Identify which cell holds the provided text, then report its [X, Y] central coordinate. 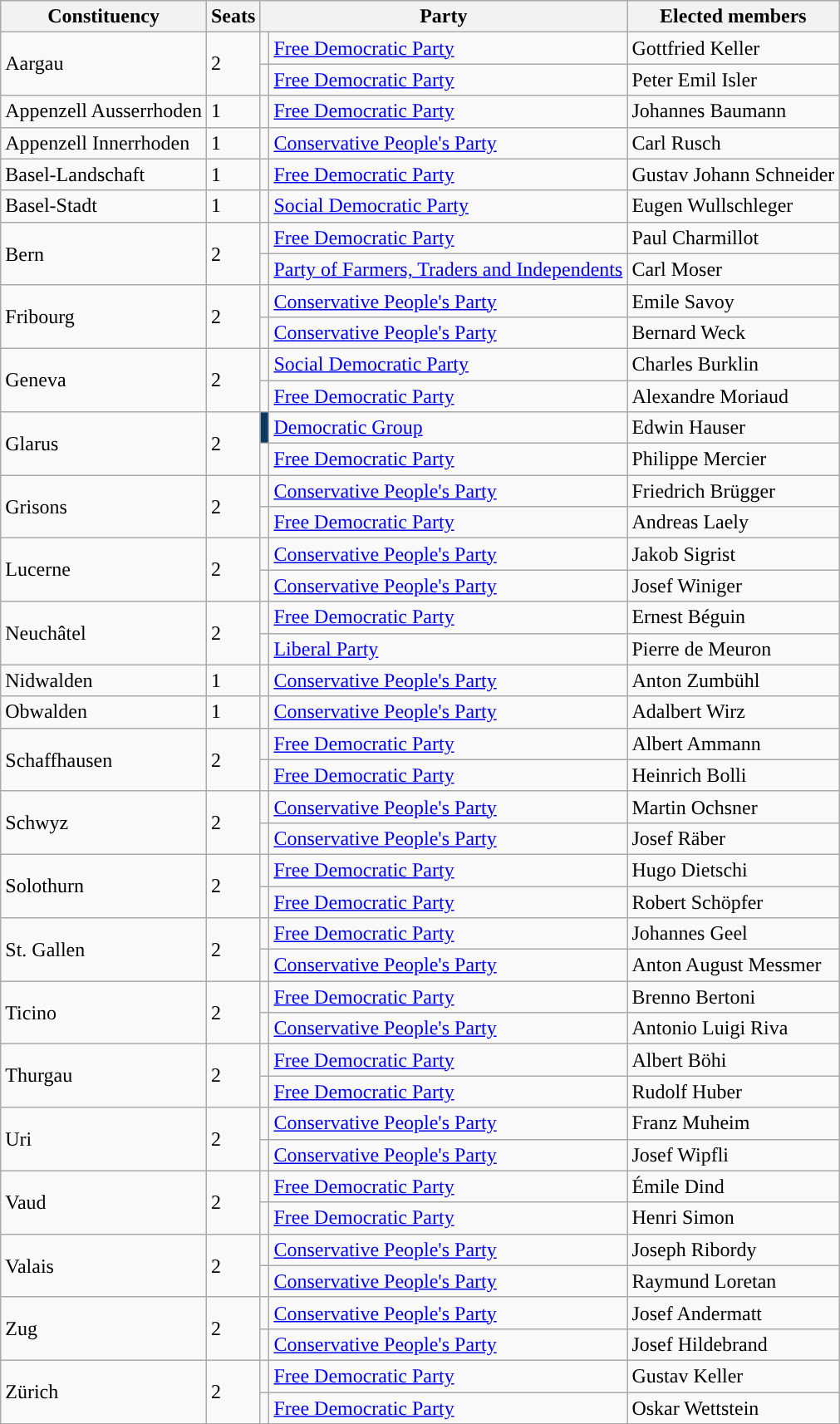
Party [444, 17]
Schwyz [104, 822]
Fribourg [104, 317]
Rudolf Huber [733, 1092]
Carl Moser [733, 269]
Carl Rusch [733, 143]
Zürich [104, 1392]
Lucerne [104, 570]
Constituency [104, 17]
Grisons [104, 507]
Edwin Hauser [733, 428]
Gottfried Keller [733, 48]
Bern [104, 253]
Franz Muheim [733, 1123]
Basel-Landschaft [104, 174]
Joseph Ribordy [733, 1250]
Philippe Mercier [733, 459]
Emile Savoy [733, 301]
Antonio Luigi Riva [733, 1029]
Albert Ammann [733, 744]
Charles Burklin [733, 364]
Gustav Keller [733, 1376]
Party of Farmers, Traders and Independents [449, 269]
Vaud [104, 1202]
Albert Böhi [733, 1060]
Aargau [104, 64]
Josef Hildebrand [733, 1344]
Heinrich Bolli [733, 775]
Gustav Johann Schneider [733, 174]
Appenzell Ausserrhoden [104, 111]
Adalbert Wirz [733, 712]
Jakob Sigrist [733, 554]
Oskar Wettstein [733, 1408]
Neuchâtel [104, 633]
Schaffhausen [104, 759]
Zug [104, 1328]
Eugen Wullschleger [733, 206]
Glarus [104, 444]
Johannes Baumann [733, 111]
Basel-Stadt [104, 206]
Geneva [104, 380]
Henri Simon [733, 1218]
Valais [104, 1265]
Brenno Bertoni [733, 997]
Seats [233, 17]
Martin Ochsner [733, 807]
Bernard Weck [733, 332]
Ticino [104, 1013]
Thurgau [104, 1076]
Solothurn [104, 886]
Josef Andermatt [733, 1313]
Ernest Béguin [733, 617]
Émile Dind [733, 1186]
Uri [104, 1139]
Josef Winiger [733, 586]
Obwalden [104, 712]
Andreas Laely [733, 523]
Josef Räber [733, 838]
Raymund Loretan [733, 1281]
Alexandre Moriaud [733, 396]
Liberal Party [449, 649]
Friedrich Brügger [733, 491]
Hugo Dietschi [733, 870]
Elected members [733, 17]
Appenzell Innerrhoden [104, 143]
Democratic Group [449, 428]
Josef Wipfli [733, 1155]
St. Gallen [104, 950]
Pierre de Meuron [733, 649]
Anton August Messmer [733, 965]
Robert Schöpfer [733, 901]
Peter Emil Isler [733, 80]
Johannes Geel [733, 934]
Nidwalden [104, 680]
Anton Zumbühl [733, 680]
Paul Charmillot [733, 238]
